Provide the [X, Y] coordinate of the cell's center where the given text is located.  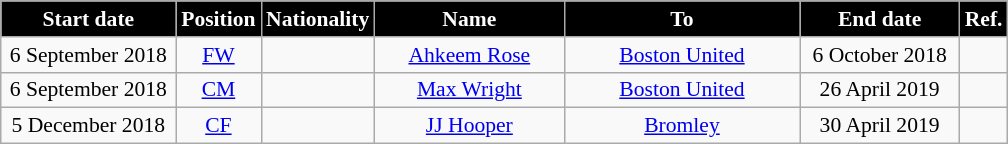
5 December 2018 [88, 126]
Position [218, 19]
CF [218, 126]
Nationality [318, 19]
FW [218, 55]
Bromley [682, 126]
26 April 2019 [880, 90]
Max Wright [469, 90]
End date [880, 19]
6 October 2018 [880, 55]
30 April 2019 [880, 126]
To [682, 19]
Ref. [984, 19]
Name [469, 19]
CM [218, 90]
Ahkeem Rose [469, 55]
JJ Hooper [469, 126]
Start date [88, 19]
